Output the (x, y) coordinate of the center of the cell containing the given text.  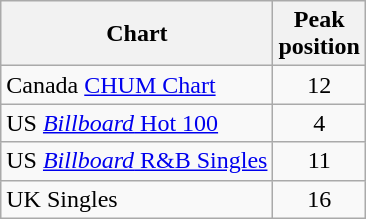
12 (319, 85)
UK Singles (137, 199)
Chart (137, 34)
16 (319, 199)
US Billboard R&B Singles (137, 161)
Peakposition (319, 34)
11 (319, 161)
4 (319, 123)
US Billboard Hot 100 (137, 123)
Canada CHUM Chart (137, 85)
